Return the [X, Y] coordinate for the center point of the cell that contains the specified text.  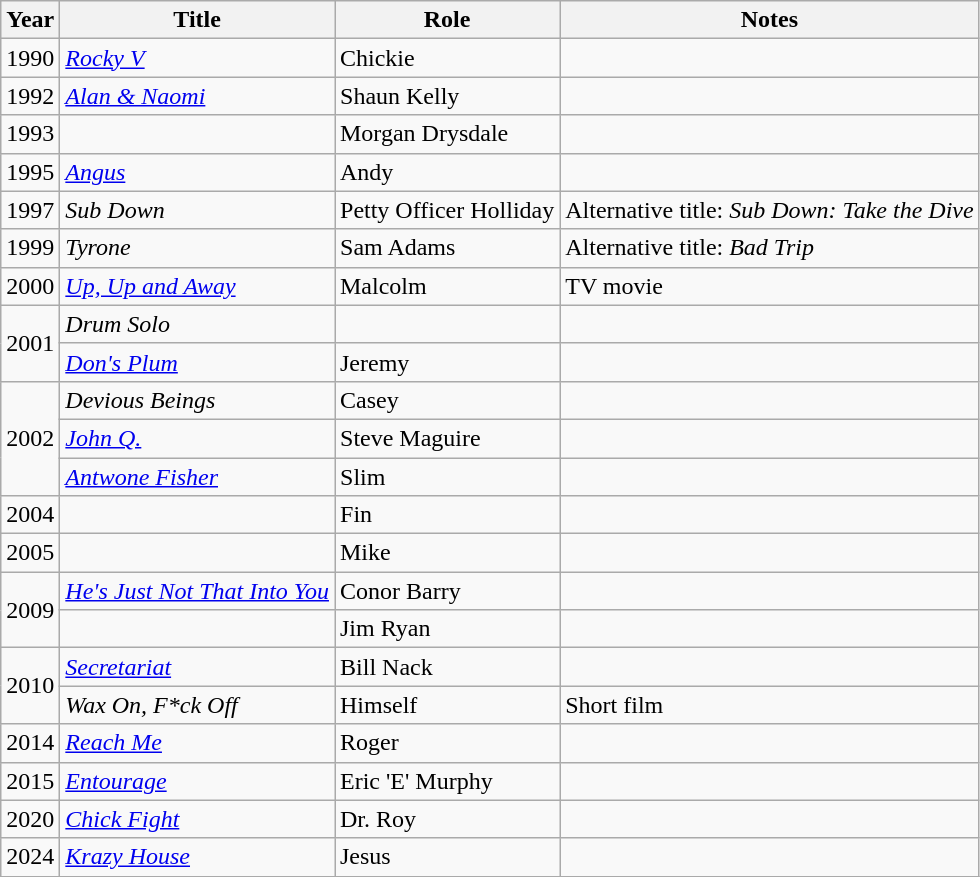
Entourage [198, 781]
Jeremy [446, 362]
Title [198, 20]
Year [30, 20]
Bill Nack [446, 667]
Chick Fight [198, 819]
Fin [446, 515]
Andy [446, 172]
Rocky V [198, 58]
Devious Beings [198, 400]
Jesus [446, 857]
2000 [30, 286]
Reach Me [198, 743]
2001 [30, 343]
Notes [770, 20]
Malcolm [446, 286]
1992 [30, 96]
John Q. [198, 438]
Roger [446, 743]
2004 [30, 515]
He's Just Not That Into You [198, 591]
Role [446, 20]
Himself [446, 705]
Mike [446, 553]
Sam Adams [446, 248]
Morgan Drysdale [446, 134]
2009 [30, 610]
Jim Ryan [446, 629]
Krazy House [198, 857]
Shaun Kelly [446, 96]
2005 [30, 553]
1990 [30, 58]
Short film [770, 705]
Up, Up and Away [198, 286]
Alan & Naomi [198, 96]
Alternative title: Bad Trip [770, 248]
Steve Maguire [446, 438]
Tyrone [198, 248]
2015 [30, 781]
TV movie [770, 286]
Sub Down [198, 210]
Petty Officer Holliday [446, 210]
Angus [198, 172]
Alternative title: Sub Down: Take the Dive [770, 210]
1997 [30, 210]
Casey [446, 400]
Slim [446, 477]
Antwone Fisher [198, 477]
Dr. Roy [446, 819]
Conor Barry [446, 591]
Chickie [446, 58]
2010 [30, 686]
Drum Solo [198, 324]
Don's Plum [198, 362]
2020 [30, 819]
2014 [30, 743]
2024 [30, 857]
Wax On, F*ck Off [198, 705]
Eric 'E' Murphy [446, 781]
1999 [30, 248]
2002 [30, 438]
1995 [30, 172]
Secretariat [198, 667]
1993 [30, 134]
